Capture the cell that displays the provided text and extract its (x, y) central coordinate. 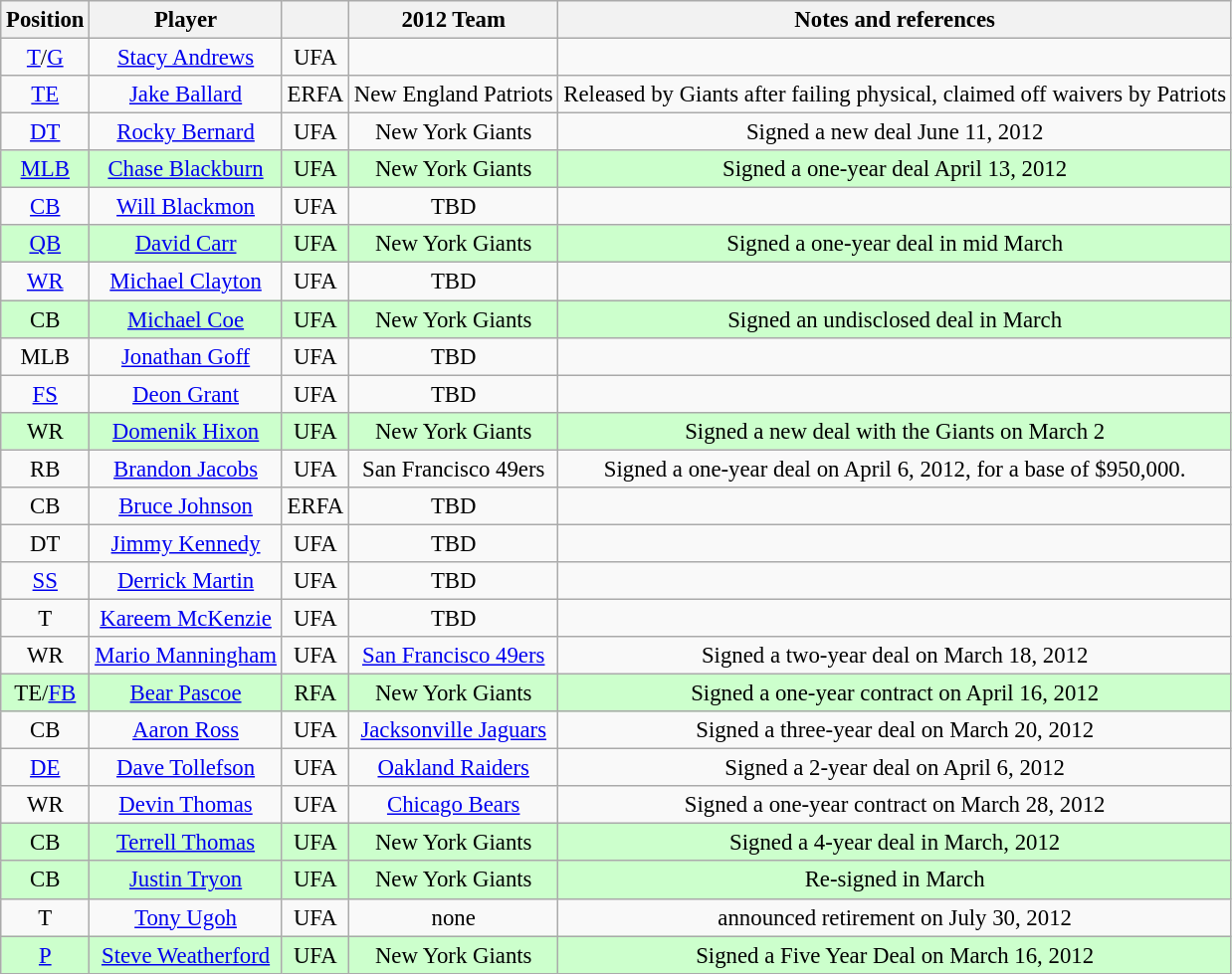
Kareem McKenzie (185, 618)
QB (46, 244)
Signed a one-year deal on April 6, 2012, for a base of $950,000. (895, 469)
Rocky Bernard (185, 132)
Chicago Bears (454, 805)
Aaron Ross (185, 730)
FS (46, 394)
Mario Manningham (185, 656)
Signed a Five Year Deal on March 16, 2012 (895, 955)
Signed a one-year contract on April 16, 2012 (895, 693)
Stacy Andrews (185, 58)
Signed a 2-year deal on April 6, 2012 (895, 768)
Position (46, 20)
New England Patriots (454, 95)
RFA (314, 693)
TE/FB (46, 693)
P (46, 955)
Terrell Thomas (185, 843)
Deon Grant (185, 394)
announced retirement on July 30, 2012 (895, 917)
Signed an undisclosed deal in March (895, 319)
Signed a new deal June 11, 2012 (895, 132)
none (454, 917)
Steve Weatherford (185, 955)
Jacksonville Jaguars (454, 730)
Bruce Johnson (185, 506)
Chase Blackburn (185, 169)
DE (46, 768)
Signed a 4-year deal in March, 2012 (895, 843)
Oakland Raiders (454, 768)
Notes and references (895, 20)
Justin Tryon (185, 880)
David Carr (185, 244)
Signed a new deal with the Giants on March 2 (895, 431)
SS (46, 581)
Released by Giants after failing physical, claimed off waivers by Patriots (895, 95)
Brandon Jacobs (185, 469)
Michael Clayton (185, 282)
Derrick Martin (185, 581)
Signed a one-year deal in mid March (895, 244)
Will Blackmon (185, 207)
2012 Team (454, 20)
Jimmy Kennedy (185, 543)
Michael Coe (185, 319)
TE (46, 95)
Signed a two-year deal on March 18, 2012 (895, 656)
Signed a one-year contract on March 28, 2012 (895, 805)
T/G (46, 58)
Bear Pascoe (185, 693)
Jake Ballard (185, 95)
Jonathan Goff (185, 356)
Domenik Hixon (185, 431)
RB (46, 469)
Devin Thomas (185, 805)
Tony Ugoh (185, 917)
Dave Tollefson (185, 768)
Re-signed in March (895, 880)
Signed a three-year deal on March 20, 2012 (895, 730)
Signed a one-year deal April 13, 2012 (895, 169)
Player (185, 20)
